Detect which cell encompasses the target text, then output its (x, y) center coordinate. 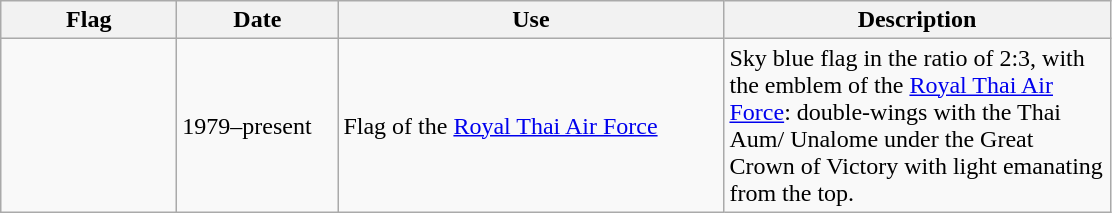
1979–present (258, 126)
Date (258, 20)
Flag of the Royal Thai Air Force (531, 126)
Use (531, 20)
Description (917, 20)
Flag (89, 20)
